Return (X, Y) of the center of cell containing provided text 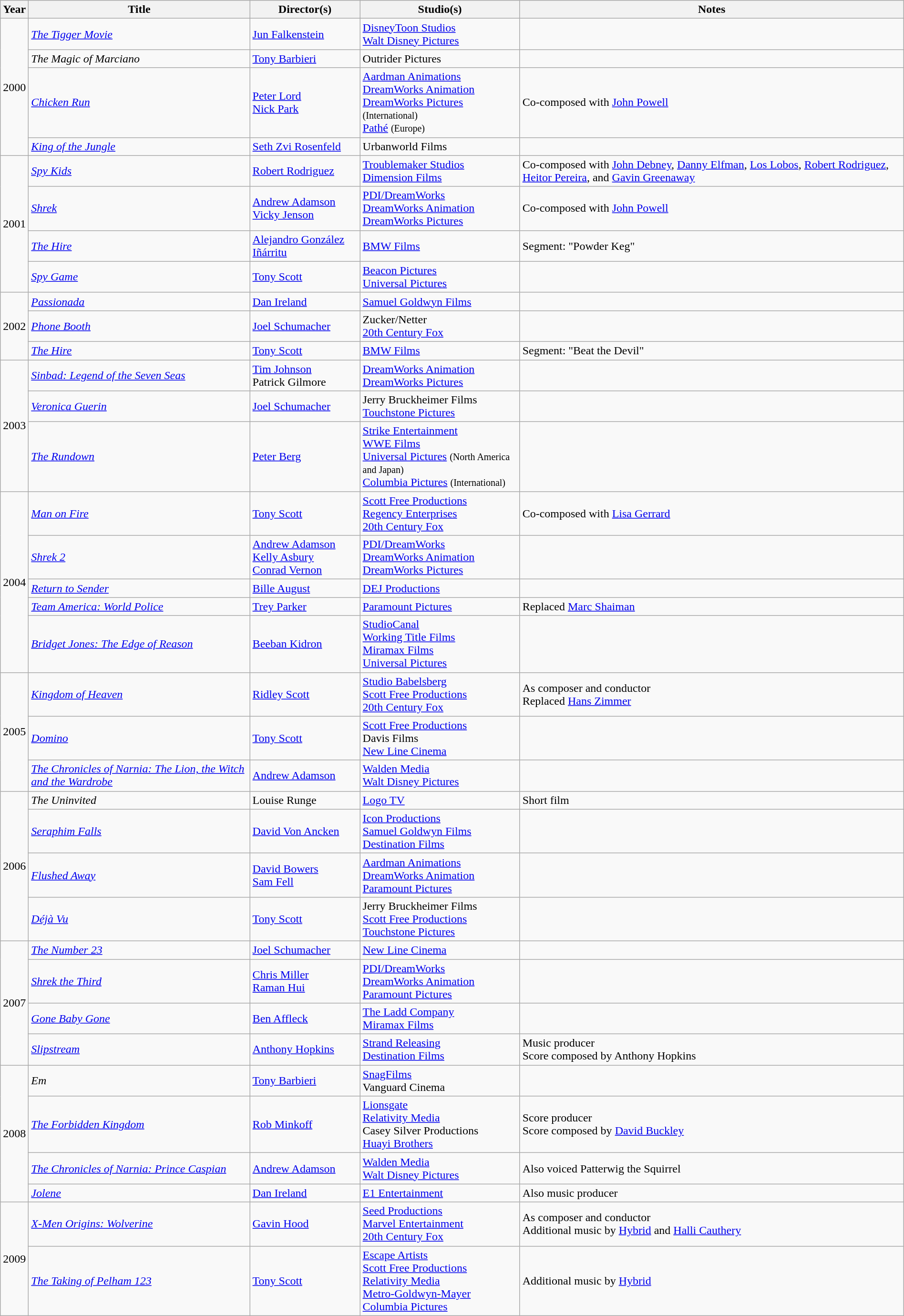
Ben Affleck (305, 1018)
Déjà Vu (139, 919)
Aardman AnimationsDreamWorks AnimationParamount Pictures (440, 875)
2000 (14, 87)
King of the Jungle (139, 146)
The Rundown (139, 457)
2003 (14, 425)
Em (139, 1080)
Notes (711, 10)
Beacon PicturesUniversal Pictures (440, 277)
Veronica Guerin (139, 406)
2001 (14, 224)
Gone Baby Gone (139, 1018)
Team America: World Police (139, 607)
Tim JohnsonPatrick Gilmore (305, 375)
Peter Berg (305, 457)
Robert Rodriguez (305, 171)
Andrew AdamsonVicky Jenson (305, 208)
Seraphim Falls (139, 831)
Urbanworld Films (440, 146)
2007 (14, 1003)
Return to Sender (139, 588)
PDI/DreamWorksDreamWorks AnimationParamount Pictures (440, 981)
Zucker/Netter20th Century Fox (440, 326)
Flushed Away (139, 875)
Shrek (139, 208)
Score producerScore composed by David Buckley (711, 1124)
Bridget Jones: The Edge of Reason (139, 644)
SnagFilmsVanguard Cinema (440, 1080)
Scott Free ProductionsDavis FilmsNew Line Cinema (440, 738)
As composer and conductorReplaced Hans Zimmer (711, 694)
2009 (14, 1259)
As composer and conductorAdditional music by Hybrid and Halli Cauthery (711, 1224)
Spy Game (139, 277)
Co-composed with Lisa Gerrard (711, 514)
Phone Booth (139, 326)
LionsgateRelativity MediaCasey Silver ProductionsHuayi Brothers (440, 1124)
Segment: "Beat the Devil" (711, 350)
Kingdom of Heaven (139, 694)
Chris MillerRaman Hui (305, 981)
David Von Ancken (305, 831)
The Forbidden Kingdom (139, 1124)
Title (139, 10)
The Chronicles of Narnia: The Lion, the Witch and the Wardrobe (139, 775)
The Ladd CompanyMiramax Films (440, 1018)
Studio(s) (440, 10)
2008 (14, 1134)
E1 Entertainment (440, 1193)
Peter LordNick Park (305, 103)
Scott Free ProductionsRegency Enterprises20th Century Fox (440, 514)
The Number 23 (139, 950)
2005 (14, 731)
Aardman AnimationsDreamWorks AnimationDreamWorks Pictures (International)Pathé (Europe) (440, 103)
DEJ Productions (440, 588)
Shrek the Third (139, 981)
Rob Minkoff (305, 1124)
Anthony Hopkins (305, 1050)
Replaced Marc Shaiman (711, 607)
Director(s) (305, 10)
Shrek 2 (139, 557)
The Uninvited (139, 800)
Beeban Kidron (305, 644)
Jerry Bruckheimer FilmsScott Free ProductionsTouchstone Pictures (440, 919)
2002 (14, 326)
X-Men Origins: Wolverine (139, 1224)
The Magic of Marciano (139, 59)
Louise Runge (305, 800)
Gavin Hood (305, 1224)
Year (14, 10)
Also music producer (711, 1193)
StudioCanalWorking Title FilmsMiramax FilmsUniversal Pictures (440, 644)
Co-composed with John Debney, Danny Elfman, Los Lobos, Robert Rodriguez, Heitor Pereira, and Gavin Greenaway (711, 171)
The Taking of Pelham 123 (139, 1281)
Slipstream (139, 1050)
New Line Cinema (440, 950)
DreamWorks AnimationDreamWorks Pictures (440, 375)
2006 (14, 866)
The Tigger Movie (139, 34)
Samuel Goldwyn Films (440, 301)
Spy Kids (139, 171)
Troublemaker StudiosDimension Films (440, 171)
Logo TV (440, 800)
Domino (139, 738)
Jolene (139, 1193)
Strike EntertainmentWWE FilmsUniversal Pictures (North America and Japan)Columbia Pictures (International) (440, 457)
Strand ReleasingDestination Films (440, 1050)
Also voiced Patterwig the Squirrel (711, 1168)
Escape ArtistsScott Free ProductionsRelativity MediaMetro-Goldwyn-MayerColumbia Pictures (440, 1281)
DisneyToon StudiosWalt Disney Pictures (440, 34)
Trey Parker (305, 607)
Outrider Pictures (440, 59)
Paramount Pictures (440, 607)
Music producerScore composed by Anthony Hopkins (711, 1050)
David BowersSam Fell (305, 875)
Bille August (305, 588)
Studio BabelsbergScott Free Productions20th Century Fox (440, 694)
The Chronicles of Narnia: Prince Caspian (139, 1168)
Jun Falkenstein (305, 34)
Short film (711, 800)
Alejandro González Iñárritu (305, 246)
Segment: "Powder Keg" (711, 246)
Andrew AdamsonKelly AsburyConrad Vernon (305, 557)
Icon ProductionsSamuel Goldwyn FilmsDestination Films (440, 831)
Chicken Run (139, 103)
Additional music by Hybrid (711, 1281)
Sinbad: Legend of the Seven Seas (139, 375)
2004 (14, 582)
Passionada (139, 301)
Jerry Bruckheimer FilmsTouchstone Pictures (440, 406)
Seth Zvi Rosenfeld (305, 146)
Ridley Scott (305, 694)
Man on Fire (139, 514)
Seed ProductionsMarvel Entertainment20th Century Fox (440, 1224)
